Capture the cell that displays the provided text and extract its [x, y] central coordinate. 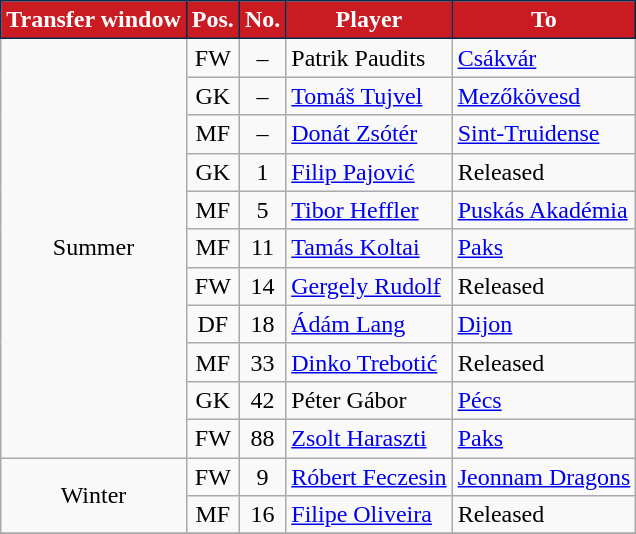
Csákvár [544, 58]
33 [262, 362]
Donát Zsótér [369, 134]
Tamás Koltai [369, 248]
Transfer window [94, 20]
Ádám Lang [369, 324]
9 [262, 477]
Pécs [544, 400]
DF [212, 324]
16 [262, 515]
1 [262, 172]
Patrik Paudits [369, 58]
Dinko Trebotić [369, 362]
5 [262, 210]
88 [262, 438]
Zsolt Haraszti [369, 438]
Puskás Akadémia [544, 210]
Winter [94, 496]
Tomáš Tujvel [369, 96]
11 [262, 248]
42 [262, 400]
14 [262, 286]
Róbert Feczesin [369, 477]
Tibor Heffler [369, 210]
Filip Pajović [369, 172]
Pos. [212, 20]
Jeonnam Dragons [544, 477]
No. [262, 20]
Summer [94, 248]
To [544, 20]
Player [369, 20]
Gergely Rudolf [369, 286]
Mezőkövesd [544, 96]
18 [262, 324]
Dijon [544, 324]
Filipe Oliveira [369, 515]
Péter Gábor [369, 400]
Sint-Truidense [544, 134]
